Locate the cell with the specified text and output its [X, Y] center coordinate. 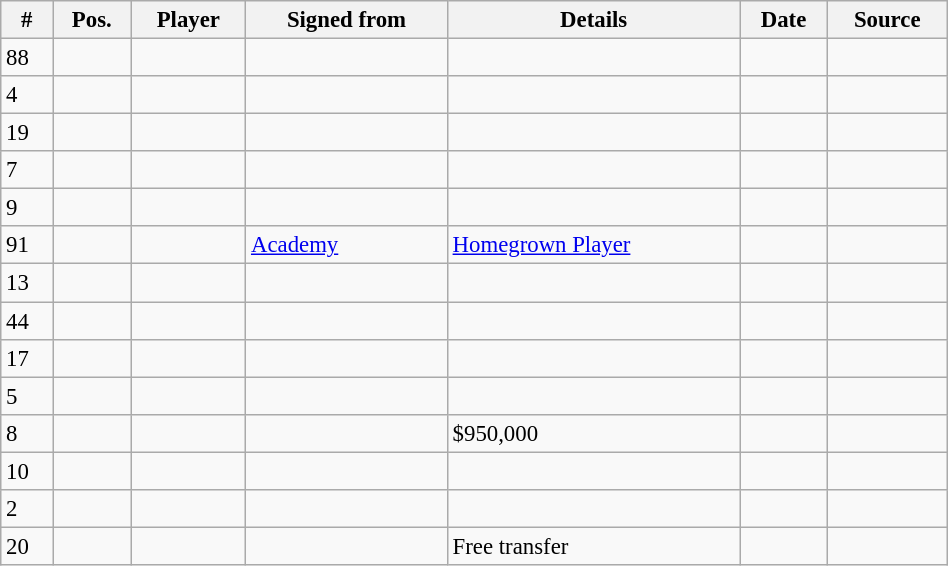
13 [27, 283]
Pos. [92, 20]
9 [27, 208]
Free transfer [594, 546]
2 [27, 509]
10 [27, 471]
44 [27, 321]
# [27, 20]
Academy [347, 245]
Details [594, 20]
7 [27, 170]
Homegrown Player [594, 245]
Date [784, 20]
8 [27, 433]
4 [27, 95]
Player [188, 20]
17 [27, 358]
Signed from [347, 20]
19 [27, 133]
5 [27, 396]
91 [27, 245]
88 [27, 58]
20 [27, 546]
$950,000 [594, 433]
Source [887, 20]
